Search for the cell housing the specified text and yield its [X, Y] center coordinate. 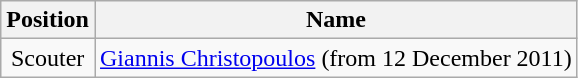
Scouter [48, 58]
Name [336, 20]
Position [48, 20]
Giannis Christopoulos (from 12 December 2011) [336, 58]
